From the cell containing the given text, extract its center point as (X, Y) coordinate. 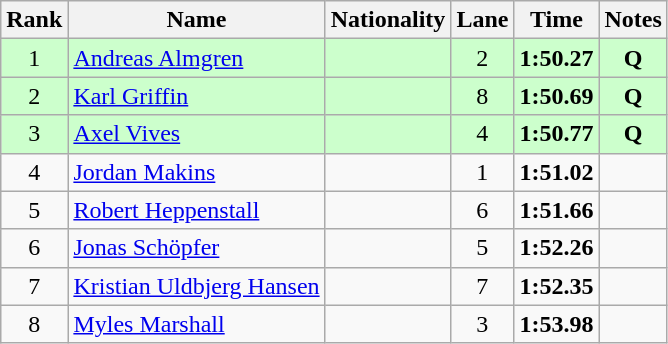
Myles Marshall (196, 324)
Lane (482, 20)
1:53.98 (556, 324)
Notes (633, 20)
Robert Heppenstall (196, 210)
Name (196, 20)
Andreas Almgren (196, 58)
Nationality (388, 20)
1:50.77 (556, 134)
Axel Vives (196, 134)
1:51.02 (556, 172)
Time (556, 20)
1:51.66 (556, 210)
Jordan Makins (196, 172)
1:52.35 (556, 286)
Rank (34, 20)
Karl Griffin (196, 96)
1:50.69 (556, 96)
1:50.27 (556, 58)
1:52.26 (556, 248)
Kristian Uldbjerg Hansen (196, 286)
Jonas Schöpfer (196, 248)
